Capture the cell that displays the provided text and extract its [x, y] central coordinate. 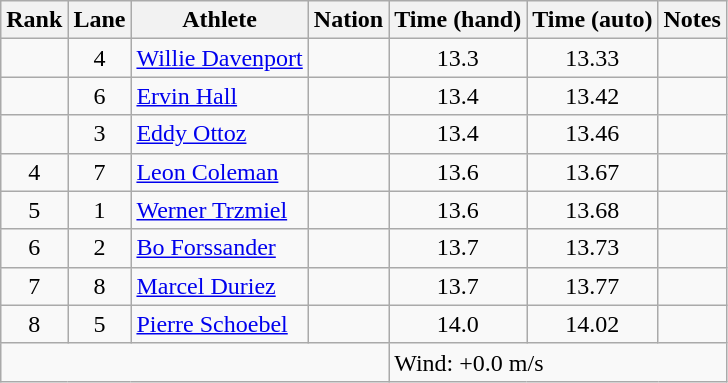
13.77 [592, 286]
Wind: +0.0 m/s [558, 362]
Eddy Ottoz [220, 134]
13.33 [592, 58]
Time (hand) [458, 20]
13.3 [458, 58]
2 [100, 248]
Pierre Schoebel [220, 324]
13.46 [592, 134]
Nation [348, 20]
14.0 [458, 324]
13.42 [592, 96]
Notes [692, 20]
Lane [100, 20]
13.68 [592, 210]
Athlete [220, 20]
14.02 [592, 324]
Ervin Hall [220, 96]
Time (auto) [592, 20]
Leon Coleman [220, 172]
13.67 [592, 172]
Marcel Duriez [220, 286]
Willie Davenport [220, 58]
Werner Trzmiel [220, 210]
Bo Forssander [220, 248]
Rank [34, 20]
13.73 [592, 248]
1 [100, 210]
3 [100, 134]
